Provide the (X, Y) coordinate of the cell's center where the given text is located.  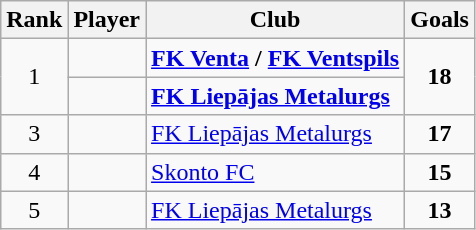
15 (440, 172)
Rank (34, 20)
Skonto FC (276, 172)
FK Venta / FK Ventspils (276, 58)
13 (440, 210)
17 (440, 134)
Goals (440, 20)
4 (34, 172)
5 (34, 210)
3 (34, 134)
Player (107, 20)
1 (34, 77)
Club (276, 20)
18 (440, 77)
